Provide the [X, Y] coordinate of the cell's center where the given text is located.  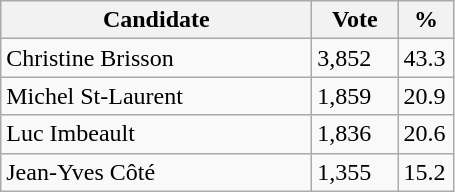
Christine Brisson [156, 58]
Luc Imbeault [156, 134]
1,355 [355, 172]
20.9 [426, 96]
3,852 [355, 58]
Candidate [156, 20]
Jean-Yves Côté [156, 172]
Michel St-Laurent [156, 96]
1,836 [355, 134]
Vote [355, 20]
43.3 [426, 58]
20.6 [426, 134]
% [426, 20]
1,859 [355, 96]
15.2 [426, 172]
